Return the (X, Y) coordinate for the center point of the cell that contains the specified text.  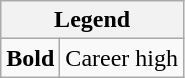
Career high (122, 58)
Legend (92, 20)
Bold (30, 58)
